Determine the [X, Y] coordinate at the center of the cell enclosing the given text.  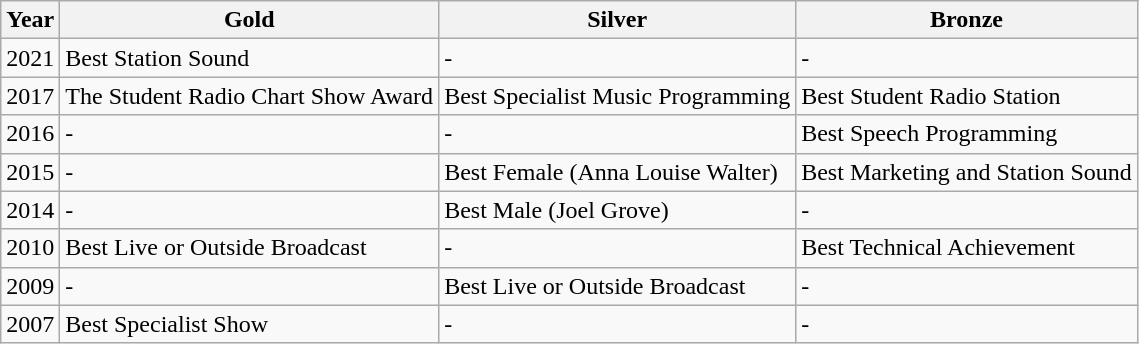
The Student Radio Chart Show Award [250, 96]
Best Speech Programming [967, 134]
Gold [250, 20]
2015 [30, 172]
2016 [30, 134]
Bronze [967, 20]
2007 [30, 324]
Best Station Sound [250, 58]
Best Female (Anna Louise Walter) [618, 172]
2017 [30, 96]
2010 [30, 248]
Best Specialist Music Programming [618, 96]
Best Student Radio Station [967, 96]
2021 [30, 58]
2014 [30, 210]
Silver [618, 20]
Best Specialist Show [250, 324]
Best Male (Joel Grove) [618, 210]
Best Marketing and Station Sound [967, 172]
Year [30, 20]
Best Technical Achievement [967, 248]
2009 [30, 286]
